Search for the cell housing the specified text and yield its [X, Y] center coordinate. 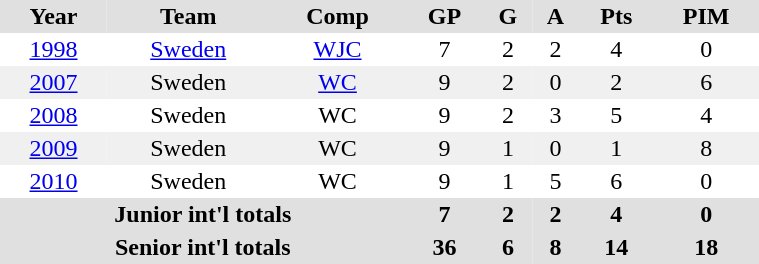
GP [445, 16]
Comp [337, 16]
36 [445, 248]
G [508, 16]
Junior int'l totals [203, 214]
PIM [706, 16]
1998 [54, 50]
Year [54, 16]
Team [188, 16]
2009 [54, 148]
18 [706, 248]
Senior int'l totals [203, 248]
2010 [54, 182]
3 [555, 116]
14 [616, 248]
2007 [54, 82]
2008 [54, 116]
WJC [337, 50]
Pts [616, 16]
A [555, 16]
